Identify which cell holds the provided text, then report its [x, y] central coordinate. 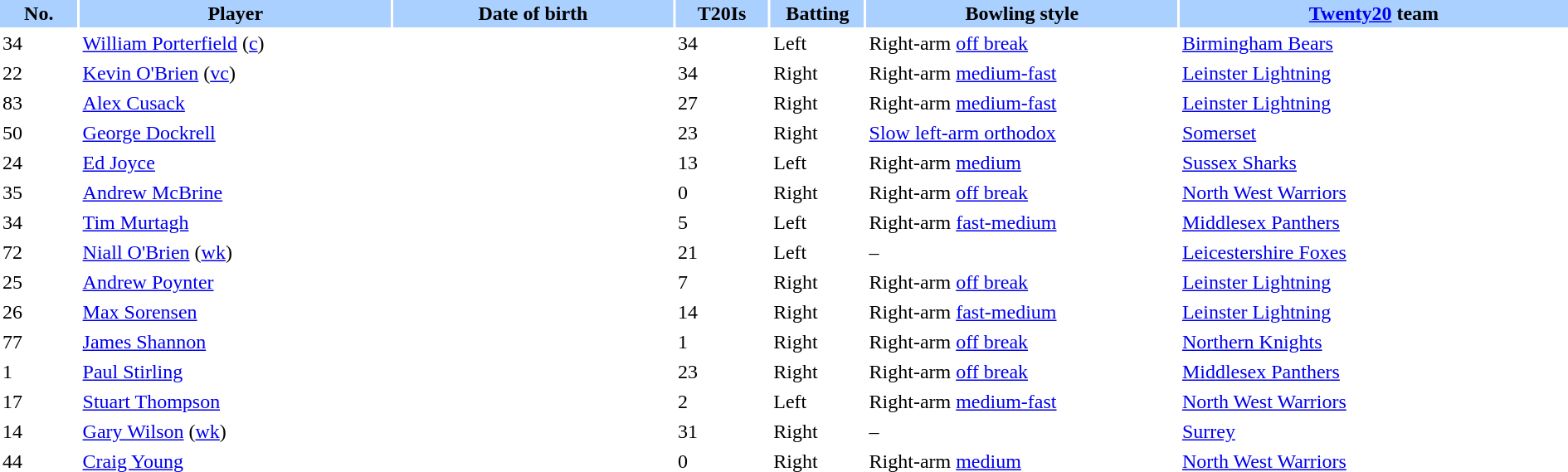
Somerset [1374, 133]
Date of birth [533, 13]
0 [722, 192]
Max Sorensen [236, 312]
24 [39, 163]
Stuart Thompson [236, 401]
No. [39, 13]
Sussex Sharks [1374, 163]
2 [722, 401]
Kevin O'Brien (vc) [236, 73]
50 [39, 133]
Right-arm medium [1022, 163]
George Dockrell [236, 133]
27 [722, 103]
Ed Joyce [236, 163]
22 [39, 73]
17 [39, 401]
77 [39, 342]
T20Is [722, 13]
26 [39, 312]
Tim Murtagh [236, 222]
Bowling style [1022, 13]
Birmingham Bears [1374, 43]
Player [236, 13]
Batting [817, 13]
Andrew Poynter [236, 282]
James Shannon [236, 342]
Twenty20 team [1374, 13]
William Porterfield (c) [236, 43]
31 [722, 431]
83 [39, 103]
35 [39, 192]
72 [39, 252]
Surrey [1374, 431]
Gary Wilson (wk) [236, 431]
7 [722, 282]
Slow left-arm orthodox [1022, 133]
Niall O'Brien (wk) [236, 252]
5 [722, 222]
Leicestershire Foxes [1374, 252]
21 [722, 252]
Andrew McBrine [236, 192]
Paul Stirling [236, 372]
13 [722, 163]
Northern Knights [1374, 342]
Alex Cusack [236, 103]
25 [39, 282]
